Detect which cell encompasses the target text, then output its (X, Y) center coordinate. 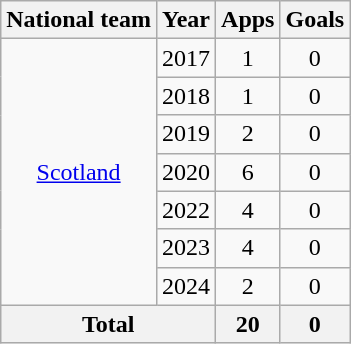
6 (248, 172)
2019 (186, 134)
Scotland (79, 172)
Apps (248, 20)
2024 (186, 286)
Total (108, 324)
National team (79, 20)
2018 (186, 96)
2023 (186, 248)
20 (248, 324)
2022 (186, 210)
2020 (186, 172)
Year (186, 20)
Goals (315, 20)
2017 (186, 58)
